Detect which cell encompasses the target text, then output its (X, Y) center coordinate. 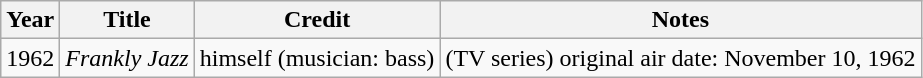
1962 (30, 58)
Year (30, 20)
Frankly Jazz (127, 58)
Notes (680, 20)
himself (musician: bass) (317, 58)
Credit (317, 20)
(TV series) original air date: November 10, 1962 (680, 58)
Title (127, 20)
